Find where the given text appears and provide that cell's center as (x, y) coordinate. 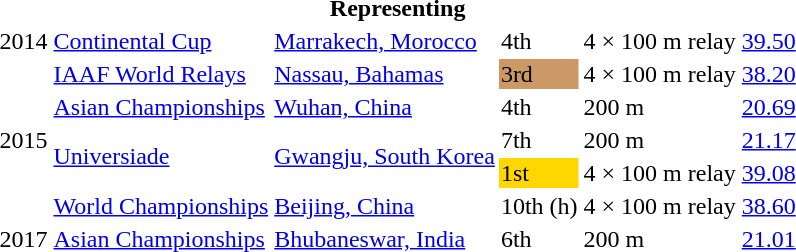
Wuhan, China (385, 107)
World Championships (161, 206)
1st (539, 173)
3rd (539, 74)
7th (539, 140)
Beijing, China (385, 206)
Asian Championships (161, 107)
10th (h) (539, 206)
Gwangju, South Korea (385, 156)
Universiade (161, 156)
IAAF World Relays (161, 74)
Nassau, Bahamas (385, 74)
Marrakech, Morocco (385, 41)
Continental Cup (161, 41)
